Detect which cell encompasses the target text, then output its [x, y] center coordinate. 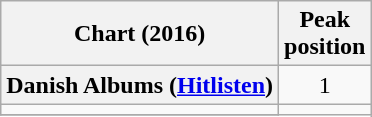
Chart (2016) [140, 34]
Peak position [325, 34]
1 [325, 85]
Danish Albums (Hitlisten) [140, 85]
